Return the (x, y) coordinate for the center point of the cell that contains the specified text.  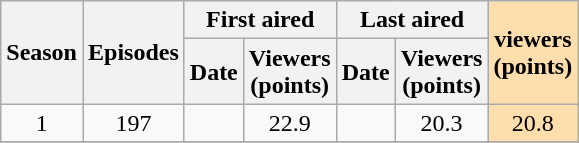
197 (133, 123)
viewers (points) (533, 52)
22.9 (290, 123)
20.8 (533, 123)
Episodes (133, 52)
Last aired (412, 20)
1 (42, 123)
Season (42, 52)
First aired (260, 20)
20.3 (442, 123)
